Find where the given text appears and provide that cell's center as (x, y) coordinate. 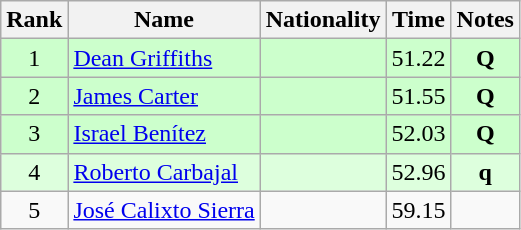
Notes (485, 20)
1 (34, 58)
Nationality (323, 20)
51.22 (418, 58)
59.15 (418, 210)
52.96 (418, 172)
Time (418, 20)
Name (164, 20)
3 (34, 134)
51.55 (418, 96)
José Calixto Sierra (164, 210)
Dean Griffiths (164, 58)
q (485, 172)
Rank (34, 20)
2 (34, 96)
4 (34, 172)
Roberto Carbajal (164, 172)
Israel Benítez (164, 134)
5 (34, 210)
James Carter (164, 96)
52.03 (418, 134)
